Identify which cell holds the provided text, then report its [x, y] central coordinate. 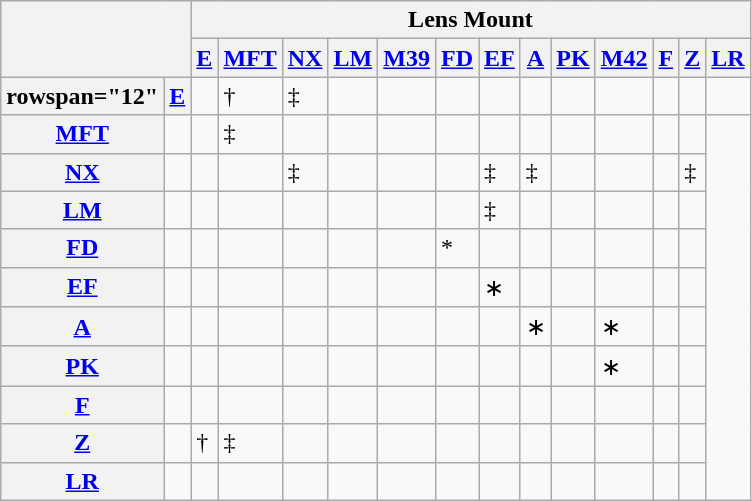
M39 [407, 58]
Lens Mount [470, 20]
M42 [624, 58]
rowspan="12" [82, 96]
* [456, 248]
